Pinpoint the cell where the given text exists, returning its [X, Y] midpoint coordinate. 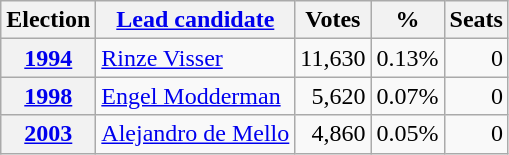
Lead candidate [196, 20]
4,860 [333, 134]
Alejandro de Mello [196, 134]
5,620 [333, 96]
0.13% [408, 58]
Seats [476, 20]
2003 [48, 134]
Rinze Visser [196, 58]
Election [48, 20]
Votes [333, 20]
Engel Modderman [196, 96]
1994 [48, 58]
0.05% [408, 134]
11,630 [333, 58]
% [408, 20]
0.07% [408, 96]
1998 [48, 96]
